From the cell containing the given text, extract its center point as (x, y) coordinate. 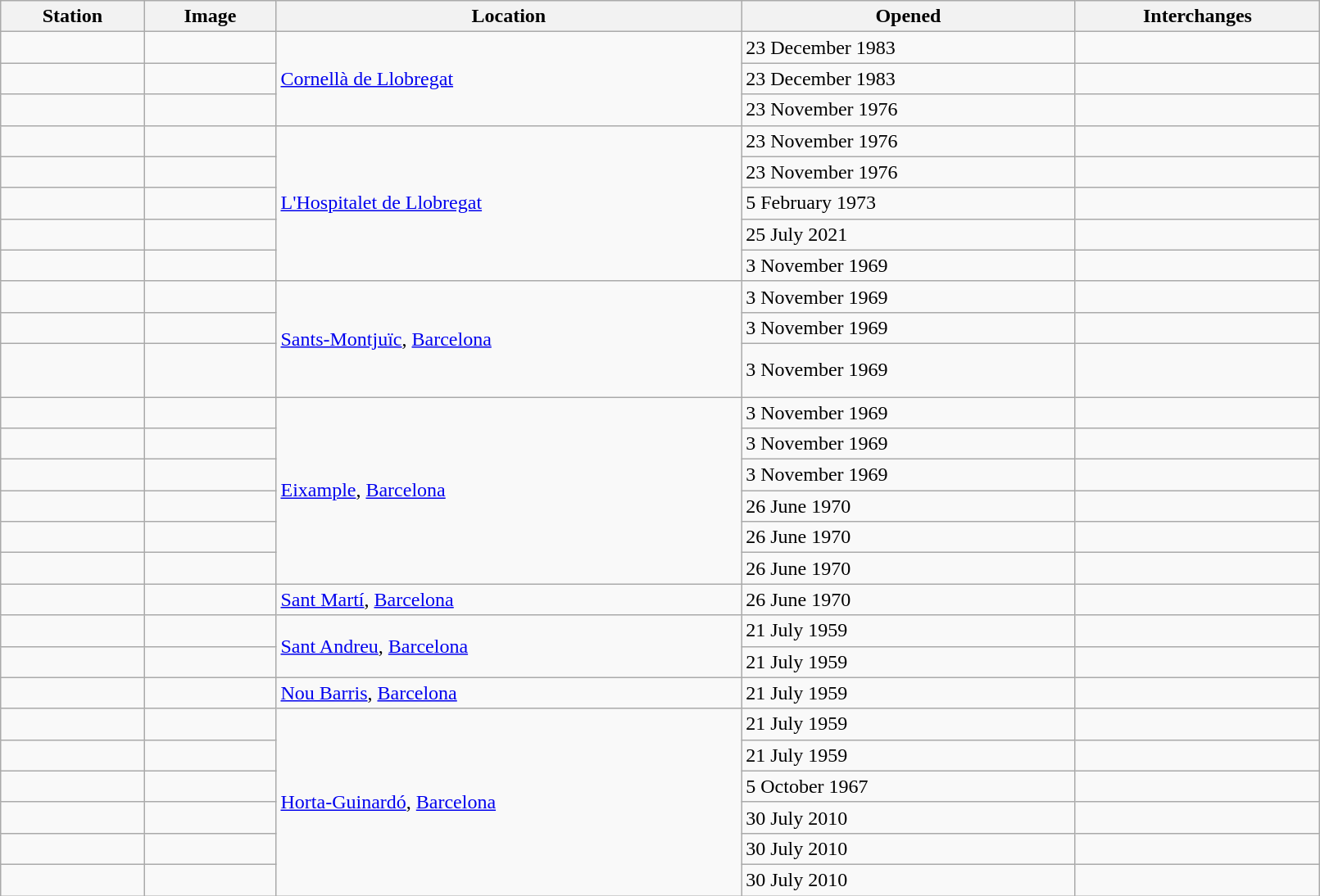
Cornellà de Llobregat (509, 79)
L'Hospitalet de Llobregat (509, 203)
Sants-Montjuïc, Barcelona (509, 339)
Opened (908, 16)
Nou Barris, Barcelona (509, 693)
Eixample, Barcelona (509, 490)
Sant Andreu, Barcelona (509, 646)
Sant Martí, Barcelona (509, 600)
25 July 2021 (908, 234)
Station (72, 16)
5 October 1967 (908, 786)
Location (509, 16)
Interchanges (1198, 16)
Image (210, 16)
5 February 1973 (908, 203)
Horta-Guinardó, Barcelona (509, 802)
